Provide the [X, Y] coordinate of the cell's center where the given text is located.  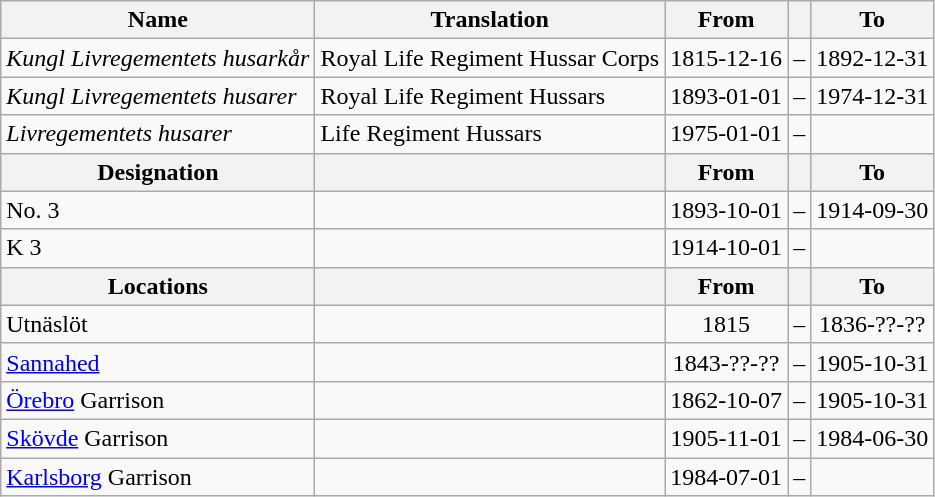
Locations [158, 286]
1974-12-31 [872, 96]
1843-??-?? [726, 362]
1836-??-?? [872, 324]
1984-07-01 [726, 477]
Karlsborg Garrison [158, 477]
1914-09-30 [872, 210]
Designation [158, 172]
Livregementets husarer [158, 134]
1892-12-31 [872, 58]
1893-10-01 [726, 210]
Örebro Garrison [158, 400]
No. 3 [158, 210]
Translation [490, 20]
1914-10-01 [726, 248]
Royal Life Regiment Hussar Corps [490, 58]
1893-01-01 [726, 96]
1862-10-07 [726, 400]
Life Regiment Hussars [490, 134]
1815 [726, 324]
1905-11-01 [726, 438]
Utnäslöt [158, 324]
Kungl Livregementets husarkår [158, 58]
1975-01-01 [726, 134]
Name [158, 20]
1984-06-30 [872, 438]
Sannahed [158, 362]
Kungl Livregementets husarer [158, 96]
Skövde Garrison [158, 438]
1815-12-16 [726, 58]
K 3 [158, 248]
Royal Life Regiment Hussars [490, 96]
